From the cell containing the given text, extract its center point as [x, y] coordinate. 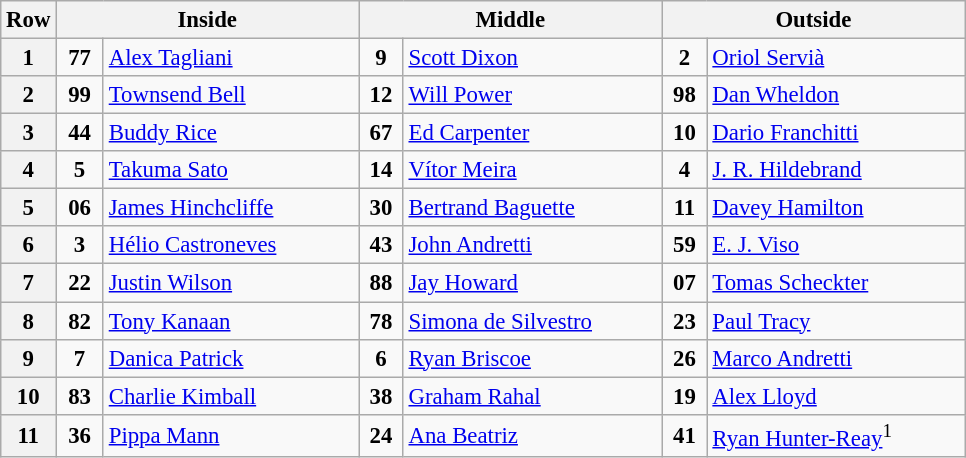
41 [684, 435]
Bertrand Baguette [532, 208]
Jay Howard [532, 283]
43 [381, 245]
Charlie Kimball [230, 396]
83 [80, 396]
19 [684, 396]
Hélio Castroneves [230, 245]
Simona de Silvestro [532, 321]
Townsend Bell [230, 95]
Vítor Meira [532, 170]
38 [381, 396]
77 [80, 58]
Middle [510, 20]
Graham Rahal [532, 396]
John Andretti [532, 245]
67 [381, 133]
23 [684, 321]
24 [381, 435]
E. J. Viso [836, 245]
Ryan Briscoe [532, 358]
44 [80, 133]
Ed Carpenter [532, 133]
Justin Wilson [230, 283]
98 [684, 95]
Davey Hamilton [836, 208]
James Hinchcliffe [230, 208]
Ryan Hunter-Reay1 [836, 435]
88 [381, 283]
Ana Beatriz [532, 435]
1 [28, 58]
Dan Wheldon [836, 95]
Inside [208, 20]
07 [684, 283]
Marco Andretti [836, 358]
Buddy Rice [230, 133]
Will Power [532, 95]
8 [28, 321]
78 [381, 321]
Alex Tagliani [230, 58]
36 [80, 435]
82 [80, 321]
Takuma Sato [230, 170]
Tony Kanaan [230, 321]
06 [80, 208]
99 [80, 95]
26 [684, 358]
30 [381, 208]
Alex Lloyd [836, 396]
12 [381, 95]
J. R. Hildebrand [836, 170]
Outside [814, 20]
Pippa Mann [230, 435]
Scott Dixon [532, 58]
Row [28, 20]
Danica Patrick [230, 358]
Tomas Scheckter [836, 283]
Paul Tracy [836, 321]
59 [684, 245]
14 [381, 170]
Dario Franchitti [836, 133]
22 [80, 283]
Oriol Servià [836, 58]
